Provide the [x, y] coordinate of the cell's center where the given text is located.  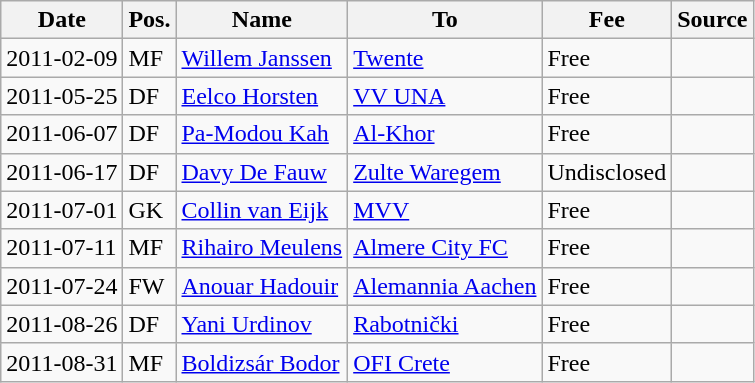
2011-07-24 [62, 286]
Alemannia Aachen [445, 286]
Almere City FC [445, 248]
2011-08-26 [62, 324]
Collin van Eijk [262, 210]
2011-08-31 [62, 362]
To [445, 20]
Date [62, 20]
2011-07-01 [62, 210]
Pa-Modou Kah [262, 134]
Rihairo Meulens [262, 248]
2011-06-07 [62, 134]
Undisclosed [607, 172]
Pos. [150, 20]
Willem Janssen [262, 58]
Eelco Horsten [262, 96]
Fee [607, 20]
Source [712, 20]
GK [150, 210]
2011-05-25 [62, 96]
MVV [445, 210]
FW [150, 286]
Name [262, 20]
Zulte Waregem [445, 172]
2011-06-17 [62, 172]
Boldizsár Bodor [262, 362]
Davy De Fauw [262, 172]
OFI Crete [445, 362]
Anouar Hadouir [262, 286]
Yani Urdinov [262, 324]
VV UNA [445, 96]
Twente [445, 58]
Al-Khor [445, 134]
2011-02-09 [62, 58]
Rabotnički [445, 324]
2011-07-11 [62, 248]
